Find where the given text appears and provide that cell's center as (x, y) coordinate. 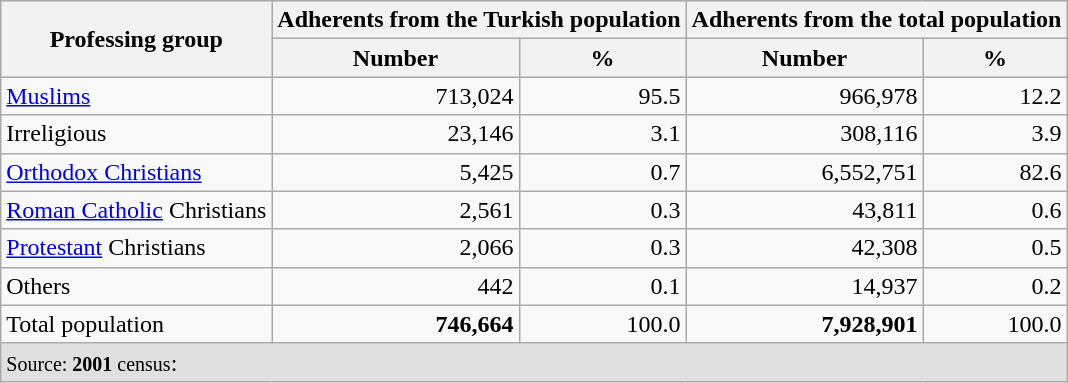
3.1 (602, 134)
95.5 (602, 96)
14,937 (804, 286)
0.2 (995, 286)
Adherents from the Turkish population (479, 20)
Others (136, 286)
Irreligious (136, 134)
0.6 (995, 210)
Adherents from the total population (876, 20)
82.6 (995, 172)
2,561 (396, 210)
746,664 (396, 324)
Muslims (136, 96)
Total population (136, 324)
Roman Catholic Christians (136, 210)
0.5 (995, 248)
0.1 (602, 286)
442 (396, 286)
966,978 (804, 96)
43,811 (804, 210)
Professing group (136, 39)
23,146 (396, 134)
Orthodox Christians (136, 172)
713,024 (396, 96)
6,552,751 (804, 172)
5,425 (396, 172)
Protestant Christians (136, 248)
308,116 (804, 134)
Source: 2001 census: (534, 362)
12.2 (995, 96)
2,066 (396, 248)
0.7 (602, 172)
7,928,901 (804, 324)
3.9 (995, 134)
42,308 (804, 248)
